Capture the cell that displays the provided text and extract its [X, Y] central coordinate. 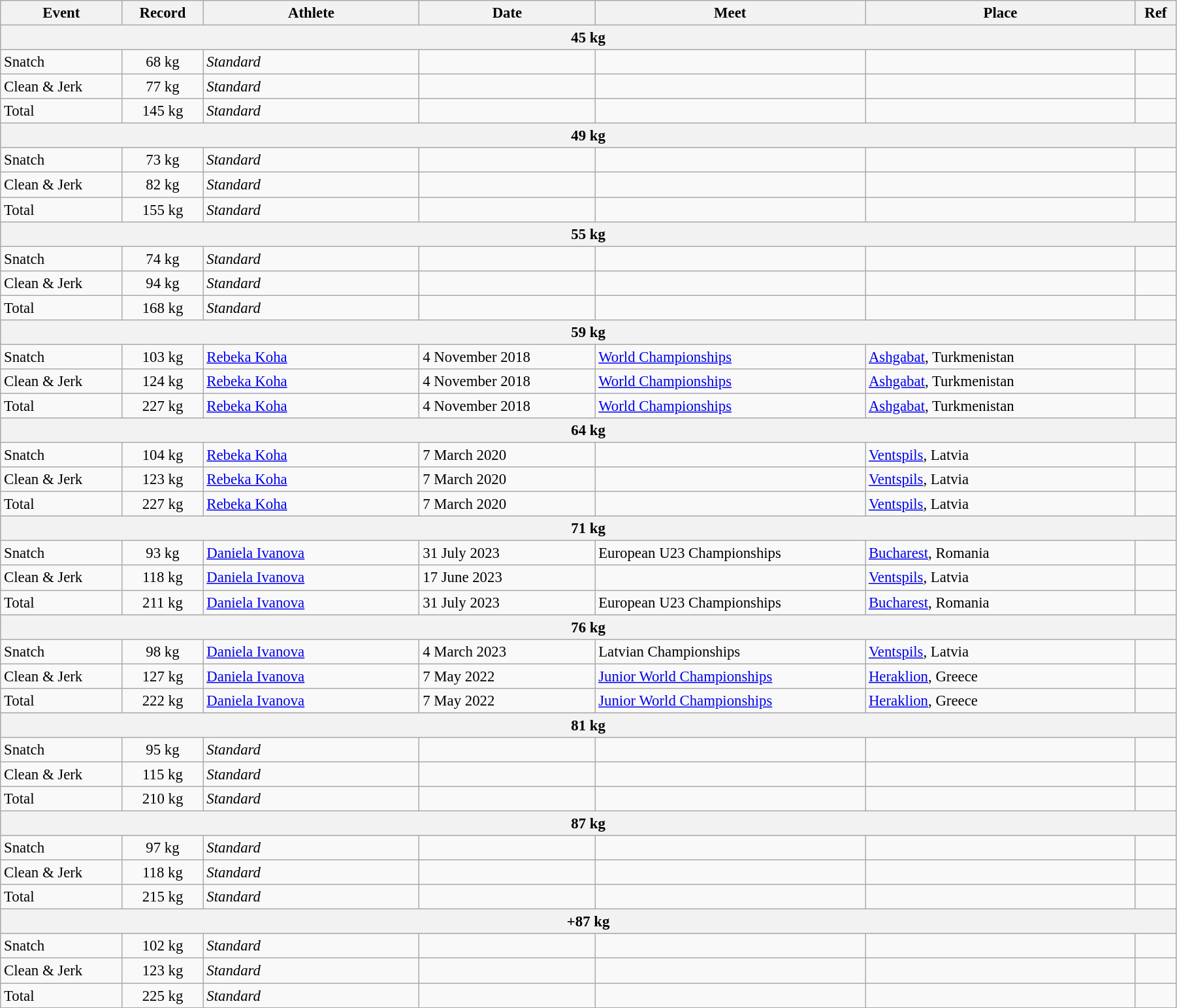
71 kg [588, 528]
17 June 2023 [507, 578]
Meet [730, 13]
168 kg [163, 308]
124 kg [163, 382]
87 kg [588, 824]
210 kg [163, 799]
4 March 2023 [507, 651]
Latvian Championships [730, 651]
+87 kg [588, 922]
55 kg [588, 234]
211 kg [163, 602]
222 kg [163, 701]
74 kg [163, 259]
Athlete [311, 13]
76 kg [588, 627]
77 kg [163, 87]
103 kg [163, 357]
Date [507, 13]
155 kg [163, 210]
68 kg [163, 62]
94 kg [163, 283]
97 kg [163, 848]
102 kg [163, 947]
73 kg [163, 160]
49 kg [588, 136]
Place [1001, 13]
59 kg [588, 333]
127 kg [163, 676]
82 kg [163, 185]
95 kg [163, 750]
45 kg [588, 38]
98 kg [163, 651]
64 kg [588, 431]
81 kg [588, 725]
104 kg [163, 455]
215 kg [163, 897]
Record [163, 13]
115 kg [163, 774]
Event [61, 13]
93 kg [163, 553]
145 kg [163, 111]
Ref [1155, 13]
225 kg [163, 996]
